Identify which cell holds the provided text, then report its [X, Y] central coordinate. 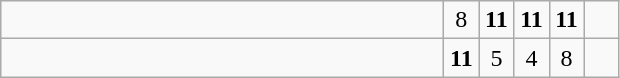
4 [532, 58]
5 [496, 58]
